Capture the cell that displays the provided text and extract its [x, y] central coordinate. 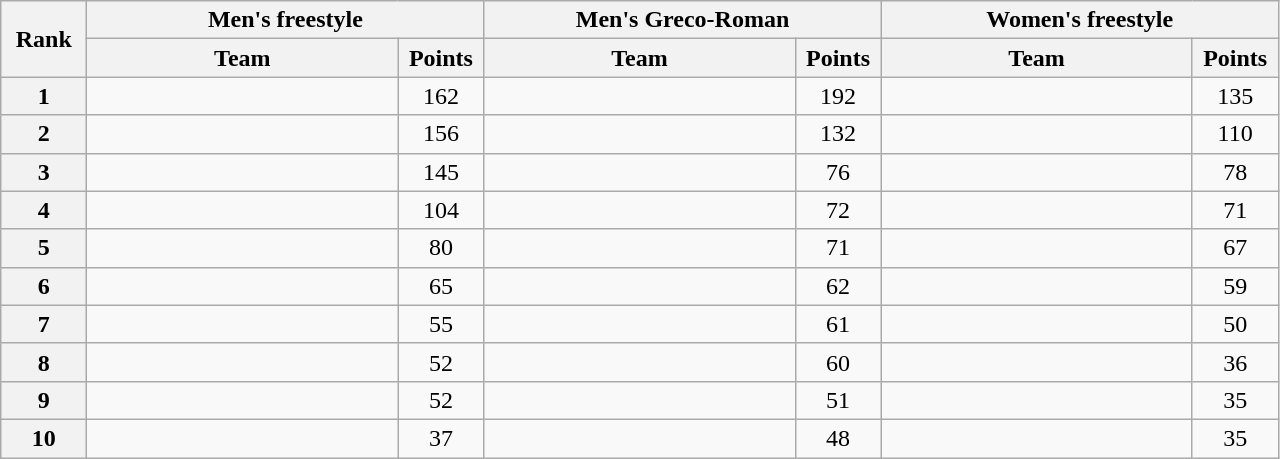
60 [838, 362]
192 [838, 96]
6 [44, 286]
156 [441, 134]
37 [441, 438]
1 [44, 96]
80 [441, 248]
55 [441, 324]
65 [441, 286]
104 [441, 210]
36 [1235, 362]
Women's freestyle [1080, 20]
4 [44, 210]
145 [441, 172]
Men's freestyle [286, 20]
135 [1235, 96]
8 [44, 362]
7 [44, 324]
50 [1235, 324]
5 [44, 248]
9 [44, 400]
162 [441, 96]
2 [44, 134]
59 [1235, 286]
10 [44, 438]
62 [838, 286]
110 [1235, 134]
3 [44, 172]
78 [1235, 172]
76 [838, 172]
67 [1235, 248]
Rank [44, 39]
48 [838, 438]
132 [838, 134]
72 [838, 210]
61 [838, 324]
51 [838, 400]
Men's Greco-Roman [682, 20]
